Provide the (x, y) coordinate of the cell's center where the given text is located.  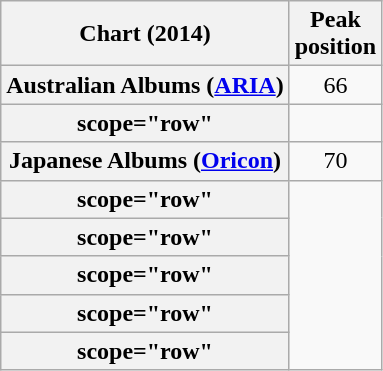
Japanese Albums (Oricon) (145, 161)
70 (335, 161)
Australian Albums (ARIA) (145, 85)
66 (335, 85)
Peakposition (335, 34)
Chart (2014) (145, 34)
